Identify which cell holds the provided text, then report its (X, Y) central coordinate. 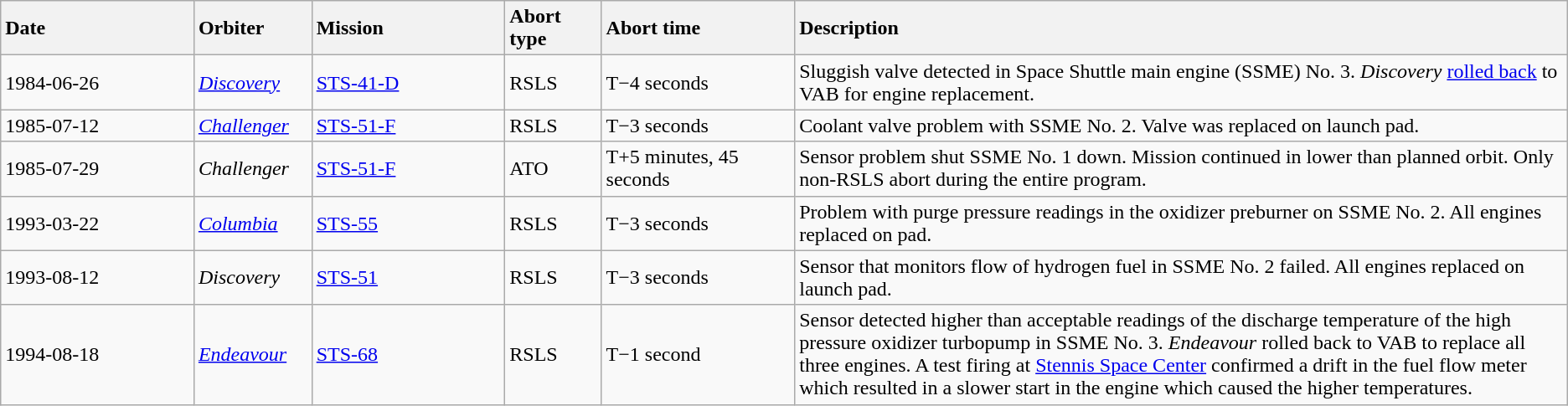
Description (1181, 28)
1994-08-18 (97, 355)
ATO (553, 169)
1993-03-22 (97, 223)
Sensor problem shut SSME No. 1 down. Mission continued in lower than planned orbit. Only non-RSLS abort during the entire program. (1181, 169)
Coolant valve problem with SSME No. 2. Valve was replaced on launch pad. (1181, 126)
T−4 seconds (699, 82)
STS-55 (409, 223)
T+5 minutes, 45 seconds (699, 169)
STS-68 (409, 355)
Endeavour (253, 355)
T−1 second (699, 355)
Columbia (253, 223)
Mission (409, 28)
Abort type (553, 28)
1984-06-26 (97, 82)
STS-41-D (409, 82)
STS-51 (409, 278)
1993-08-12 (97, 278)
1985-07-29 (97, 169)
Problem with purge pressure readings in the oxidizer preburner on SSME No. 2. All engines replaced on pad. (1181, 223)
Date (97, 28)
Sensor that monitors flow of hydrogen fuel in SSME No. 2 failed. All engines replaced on launch pad. (1181, 278)
Abort time (699, 28)
Sluggish valve detected in Space Shuttle main engine (SSME) No. 3. Discovery rolled back to VAB for engine replacement. (1181, 82)
Orbiter (253, 28)
1985-07-12 (97, 126)
